Output the [X, Y] coordinate of the center of the cell containing the given text.  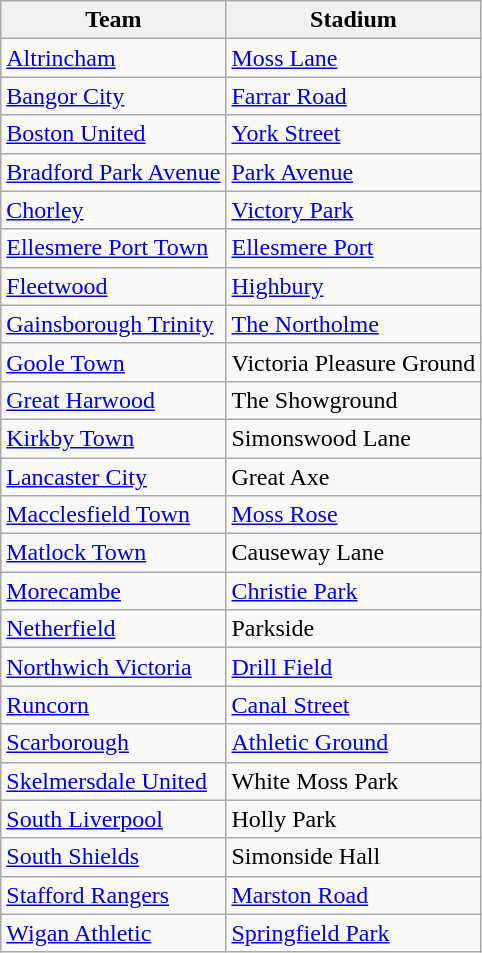
Park Avenue [354, 172]
Netherfield [114, 629]
Lancaster City [114, 477]
Causeway Lane [354, 553]
Canal Street [354, 705]
Athletic Ground [354, 743]
Kirkby Town [114, 438]
Morecambe [114, 591]
Stafford Rangers [114, 895]
Matlock Town [114, 553]
Gainsborough Trinity [114, 324]
Altrincham [114, 58]
Wigan Athletic [114, 933]
Holly Park [354, 819]
Fleetwood [114, 286]
York Street [354, 134]
Victoria Pleasure Ground [354, 362]
Goole Town [114, 362]
Runcorn [114, 705]
Great Axe [354, 477]
South Shields [114, 857]
Moss Lane [354, 58]
Springfield Park [354, 933]
Great Harwood [114, 400]
Moss Rose [354, 515]
Skelmersdale United [114, 781]
The Showground [354, 400]
Victory Park [354, 210]
Parkside [354, 629]
Chorley [114, 210]
Scarborough [114, 743]
Ellesmere Port Town [114, 248]
The Northolme [354, 324]
Simonside Hall [354, 857]
Farrar Road [354, 96]
Stadium [354, 20]
White Moss Park [354, 781]
South Liverpool [114, 819]
Bradford Park Avenue [114, 172]
Highbury [354, 286]
Marston Road [354, 895]
Simonswood Lane [354, 438]
Boston United [114, 134]
Macclesfield Town [114, 515]
Team [114, 20]
Christie Park [354, 591]
Ellesmere Port [354, 248]
Northwich Victoria [114, 667]
Drill Field [354, 667]
Bangor City [114, 96]
